Identify which cell holds the provided text, then report its (X, Y) central coordinate. 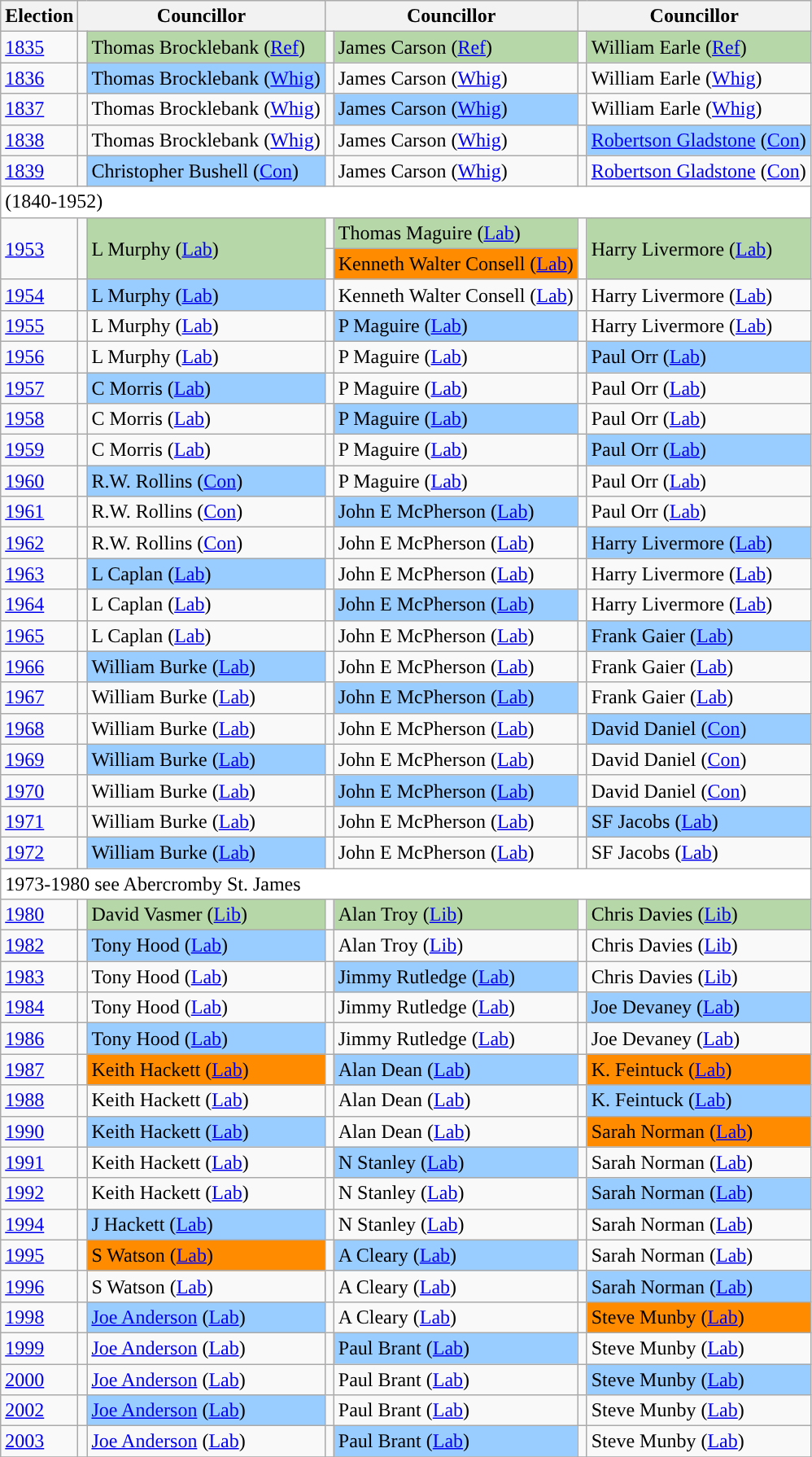
1969 (39, 759)
1983 (39, 977)
1960 (39, 481)
1982 (39, 946)
Thomas Brocklebank (Ref) (206, 47)
1973-1980 see Abercromby St. James (406, 883)
1994 (39, 1224)
1972 (39, 852)
1967 (39, 698)
1836 (39, 78)
J Hackett (Lab) (206, 1224)
1835 (39, 47)
1957 (39, 388)
David Vasmer (Lib) (206, 915)
1986 (39, 1039)
1998 (39, 1317)
1980 (39, 915)
1988 (39, 1100)
2003 (39, 1442)
2000 (39, 1380)
1987 (39, 1070)
Election (39, 16)
1991 (39, 1162)
1970 (39, 790)
1837 (39, 109)
1838 (39, 140)
James Carson (Ref) (456, 47)
1961 (39, 512)
1971 (39, 821)
1968 (39, 728)
1965 (39, 636)
1953 (39, 248)
1964 (39, 605)
1992 (39, 1193)
Christopher Bushell (Con) (206, 171)
1966 (39, 667)
1955 (39, 326)
(1840-1952) (406, 202)
1995 (39, 1255)
1999 (39, 1348)
1990 (39, 1131)
1954 (39, 295)
1956 (39, 357)
1962 (39, 543)
1959 (39, 450)
1958 (39, 419)
Thomas Maguire (Lab) (456, 233)
1984 (39, 1008)
William Earle (Ref) (698, 47)
1839 (39, 171)
2002 (39, 1411)
1996 (39, 1286)
1963 (39, 574)
